Scan for the cell matching the given text and deliver its [x, y] coordinate at center. 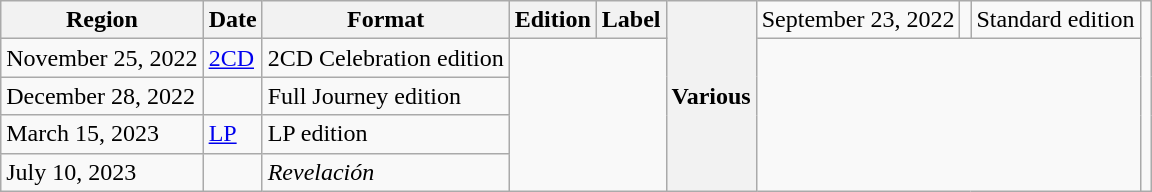
Edition [552, 20]
2CD Celebration edition [386, 58]
Region [102, 20]
July 10, 2023 [102, 172]
December 28, 2022 [102, 96]
Revelación [386, 172]
2CD [232, 58]
Full Journey edition [386, 96]
Date [232, 20]
Format [386, 20]
Standard edition [1056, 20]
LP [232, 134]
March 15, 2023 [102, 134]
Label [631, 20]
LP edition [386, 134]
Various [711, 96]
September 23, 2022 [858, 20]
November 25, 2022 [102, 58]
